Locate the cell with the specified text and output its (X, Y) center coordinate. 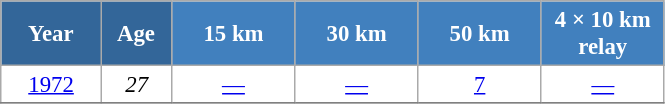
Age (136, 34)
27 (136, 85)
15 km (234, 34)
Year (52, 34)
30 km (356, 34)
4 × 10 km relay (602, 34)
50 km (480, 34)
7 (480, 85)
1972 (52, 85)
